For the text-containing cell, return its midpoint in [x, y] coordinate format. 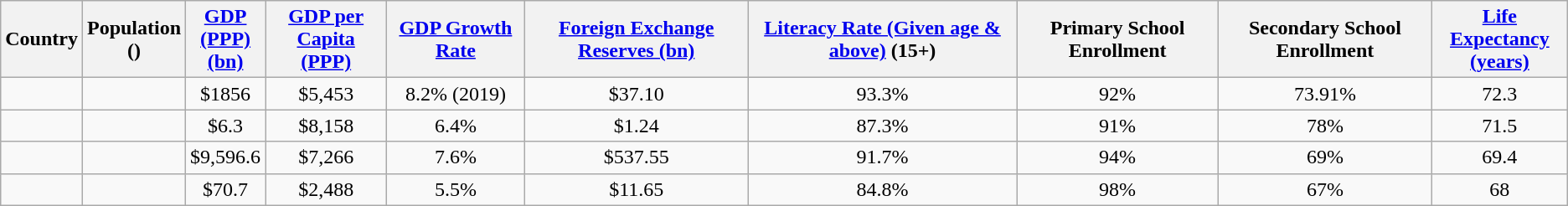
$70.7 [226, 189]
98% [1117, 189]
69% [1325, 157]
78% [1325, 126]
5.5% [456, 189]
72.3 [1499, 94]
$11.65 [637, 189]
GDP (PPP) (bn) [226, 39]
$1856 [226, 94]
Population () [134, 39]
69.4 [1499, 157]
Secondary School Enrollment [1325, 39]
$537.55 [637, 157]
$1.24 [637, 126]
68 [1499, 189]
8.2% (2019) [456, 94]
$5,453 [327, 94]
91.7% [883, 157]
Literacy Rate (Given age & above) (15+) [883, 39]
94% [1117, 157]
GDP Growth Rate [456, 39]
$9,596.6 [226, 157]
84.8% [883, 189]
67% [1325, 189]
Country [42, 39]
Life Expectancy (years) [1499, 39]
87.3% [883, 126]
$6.3 [226, 126]
6.4% [456, 126]
92% [1117, 94]
73.91% [1325, 94]
7.6% [456, 157]
Primary School Enrollment [1117, 39]
Foreign Exchange Reserves (bn) [637, 39]
$2,488 [327, 189]
91% [1117, 126]
$37.10 [637, 94]
GDP per Capita(PPP) [327, 39]
71.5 [1499, 126]
$7,266 [327, 157]
$8,158 [327, 126]
93.3% [883, 94]
